From the cell containing the given text, extract its center point as (X, Y) coordinate. 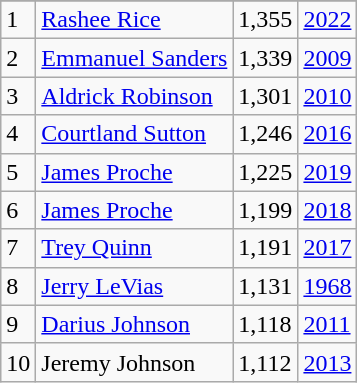
2018 (328, 210)
1,225 (266, 172)
9 (18, 324)
1,112 (266, 362)
1 (18, 20)
8 (18, 286)
6 (18, 210)
1,301 (266, 96)
1,191 (266, 248)
1968 (328, 286)
2017 (328, 248)
4 (18, 134)
2013 (328, 362)
10 (18, 362)
Emmanuel Sanders (134, 58)
1,339 (266, 58)
Aldrick Robinson (134, 96)
Jerry LeVias (134, 286)
2022 (328, 20)
1,118 (266, 324)
Jeremy Johnson (134, 362)
3 (18, 96)
5 (18, 172)
2010 (328, 96)
1,131 (266, 286)
Darius Johnson (134, 324)
7 (18, 248)
Rashee Rice (134, 20)
2019 (328, 172)
2009 (328, 58)
1,246 (266, 134)
2011 (328, 324)
2016 (328, 134)
Trey Quinn (134, 248)
1,199 (266, 210)
Courtland Sutton (134, 134)
1,355 (266, 20)
2 (18, 58)
